Return the (X, Y) coordinate for the center point of the cell that contains the specified text.  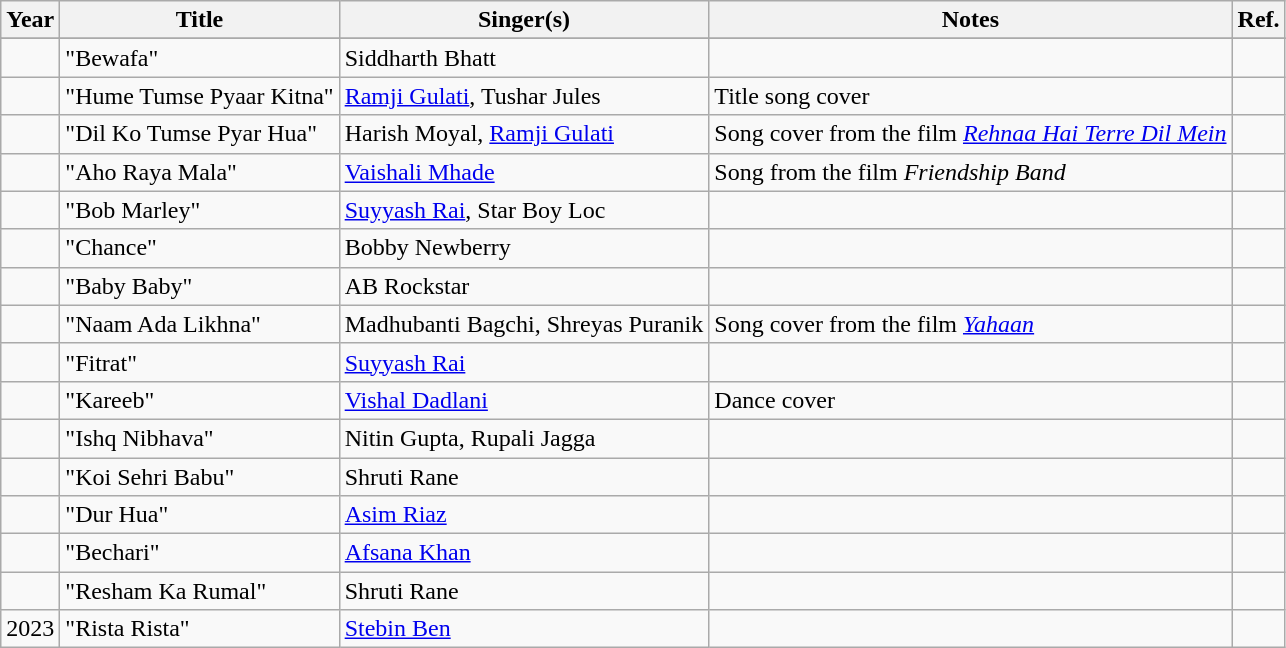
Song from the film Friendship Band (970, 172)
"Resham Ka Rumal" (200, 591)
Suyyash Rai (524, 362)
Stebin Ben (524, 629)
"Aho Raya Mala" (200, 172)
"Baby Baby" (200, 286)
Asim Riaz (524, 515)
Siddharth Bhatt (524, 58)
"Dil Ko Tumse Pyar Hua" (200, 134)
2023 (30, 629)
Year (30, 20)
Vishal Dadlani (524, 400)
Afsana Khan (524, 553)
"Naam Ada Likhna" (200, 324)
"Fitrat" (200, 362)
"Bob Marley" (200, 210)
Nitin Gupta, Rupali Jagga (524, 438)
Singer(s) (524, 20)
"Bechari" (200, 553)
Harish Moyal, Ramji Gulati (524, 134)
Dance cover (970, 400)
"Ishq Nibhava" (200, 438)
Song cover from the film Rehnaa Hai Terre Dil Mein (970, 134)
Bobby Newberry (524, 248)
"Chance" (200, 248)
"Kareeb" (200, 400)
Vaishali Mhade (524, 172)
Notes (970, 20)
"Hume Tumse Pyaar Kitna" (200, 96)
Title (200, 20)
"Koi Sehri Babu" (200, 477)
"Dur Hua" (200, 515)
Ramji Gulati, Tushar Jules (524, 96)
"Rista Rista" (200, 629)
Song cover from the film Yahaan (970, 324)
AB Rockstar (524, 286)
Madhubanti Bagchi, Shreyas Puranik (524, 324)
Ref. (1258, 20)
Suyyash Rai, Star Boy Loc (524, 210)
"Bewafa" (200, 58)
Title song cover (970, 96)
